Locate the cell with the specified text and output its (x, y) center coordinate. 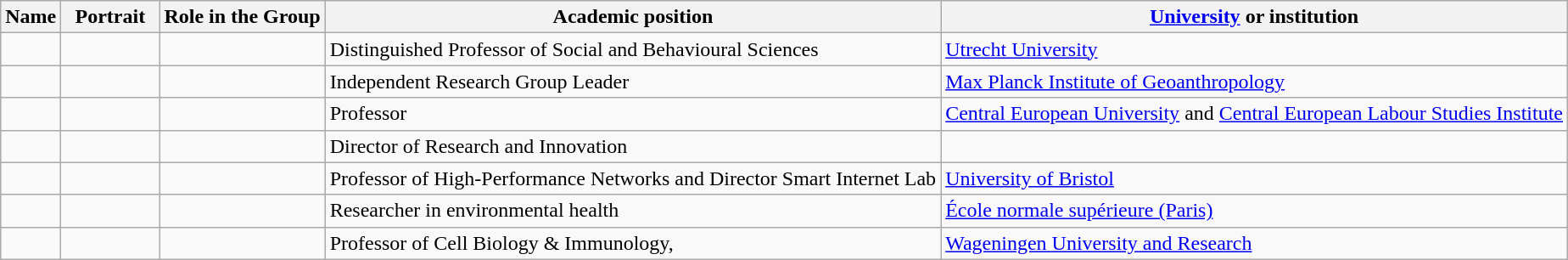
University of Bristol (1254, 178)
Academic position (633, 17)
Professor (633, 114)
Wageningen University and Research (1254, 243)
Professor of High-Performance Networks and Director Smart Internet Lab (633, 178)
Portrait (110, 17)
Role in the Group (243, 17)
Central European University and Central European Labour Studies Institute (1254, 114)
Distinguished Professor of Social and Behavioural Sciences (633, 49)
Name (31, 17)
Independent Research Group Leader (633, 82)
Researcher in environmental health (633, 211)
École normale supérieure (Paris) (1254, 211)
University or institution (1254, 17)
Professor of Cell Biology & Immunology, (633, 243)
Utrecht University (1254, 49)
Director of Research and Innovation (633, 146)
Max Planck Institute of Geoanthropology (1254, 82)
